Capture the cell that displays the provided text and extract its (x, y) central coordinate. 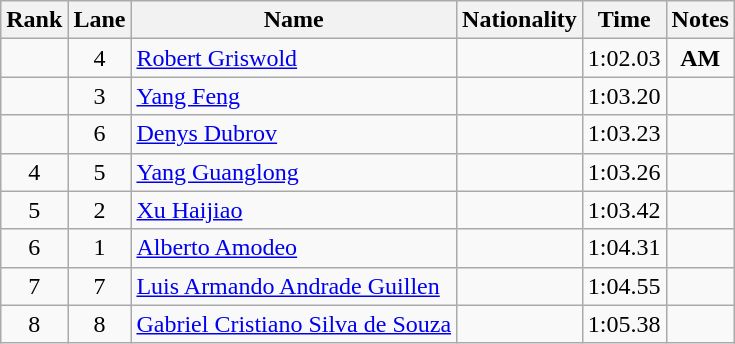
1:03.23 (624, 134)
Name (294, 20)
1:03.42 (624, 210)
1:04.55 (624, 286)
1:03.26 (624, 172)
Lane (100, 20)
AM (700, 58)
Rank (34, 20)
3 (100, 96)
1:03.20 (624, 96)
Nationality (520, 20)
Notes (700, 20)
Robert Griswold (294, 58)
1:04.31 (624, 248)
1:02.03 (624, 58)
Alberto Amodeo (294, 248)
Time (624, 20)
Gabriel Cristiano Silva de Souza (294, 324)
Yang Guanglong (294, 172)
Luis Armando Andrade Guillen (294, 286)
2 (100, 210)
Yang Feng (294, 96)
1:05.38 (624, 324)
1 (100, 248)
Xu Haijiao (294, 210)
Denys Dubrov (294, 134)
